Return the [x, y] coordinate for the center point of the cell that contains the specified text.  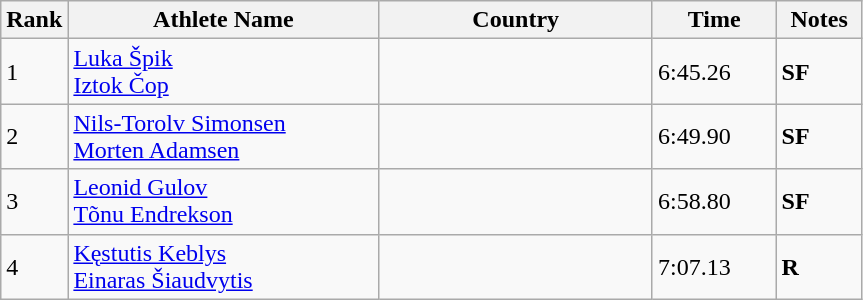
1 [34, 72]
7:07.13 [714, 266]
R [819, 266]
6:45.26 [714, 72]
Time [714, 20]
3 [34, 202]
Nils-Torolv Simonsen Morten Adamsen [224, 136]
Notes [819, 20]
2 [34, 136]
Athlete Name [224, 20]
4 [34, 266]
6:58.80 [714, 202]
Luka Špik Iztok Čop [224, 72]
Leonid Gulov Tõnu Endrekson [224, 202]
Kęstutis Keblys Einaras Šiaudvytis [224, 266]
Country [516, 20]
Rank [34, 20]
6:49.90 [714, 136]
